Find where the given text appears and provide that cell's center as (X, Y) coordinate. 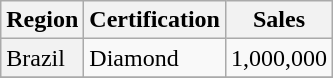
Sales (278, 20)
Region (42, 20)
Brazil (42, 58)
1,000,000 (278, 58)
Certification (155, 20)
Diamond (155, 58)
